Provide the (X, Y) coordinate of the cell's center where the given text is located.  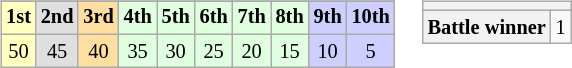
20 (252, 51)
45 (58, 51)
2nd (58, 18)
1 (561, 27)
9th (328, 18)
30 (176, 51)
35 (138, 51)
15 (290, 51)
7th (252, 18)
1st (18, 18)
40 (98, 51)
3rd (98, 18)
10 (328, 51)
50 (18, 51)
6th (214, 18)
8th (290, 18)
Battle winner (487, 27)
10th (371, 18)
25 (214, 51)
5th (176, 18)
4th (138, 18)
5 (371, 51)
